Extract the [X, Y] coordinate from the center of the cell holding the provided text.  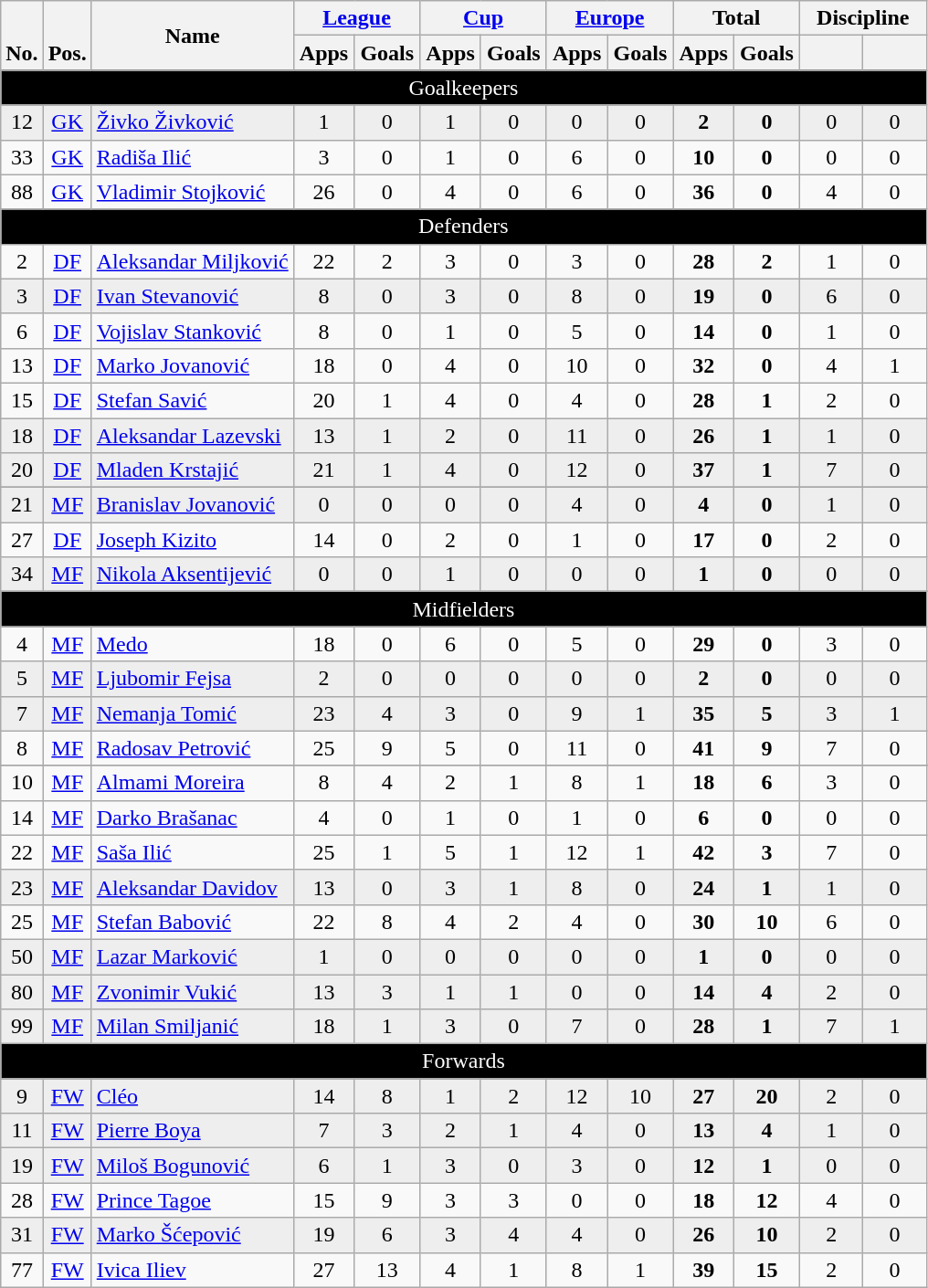
Ivica Iliev [192, 1270]
30 [703, 922]
99 [22, 1027]
Pierre Boya [192, 1131]
Mladen Krstajić [192, 470]
Vladimir Stojković [192, 192]
Joseph Kizito [192, 540]
Radiša Ilić [192, 157]
Marko Šćepović [192, 1235]
Cléo [192, 1096]
41 [703, 748]
Radosav Petrović [192, 748]
Aleksandar Davidov [192, 887]
No. [22, 36]
36 [703, 192]
80 [22, 991]
Total [736, 18]
34 [22, 575]
24 [703, 887]
Aleksandar Lazevski [192, 436]
42 [703, 852]
Aleksandar Miljković [192, 261]
35 [703, 713]
Forwards [464, 1061]
Lazar Marković [192, 956]
Nemanja Tomić [192, 713]
Miloš Bogunović [192, 1166]
Marko Jovanović [192, 365]
31 [22, 1235]
Živko Živković [192, 122]
Zvonimir Vukić [192, 991]
77 [22, 1270]
Almami Moreira [192, 783]
Ivan Stevanović [192, 296]
33 [22, 157]
Branislav Jovanović [192, 505]
Vojislav Stanković [192, 331]
Nikola Aksentijević [192, 575]
Midfielders [464, 609]
Darko Brašanac [192, 818]
Name [192, 36]
Europe [610, 18]
Milan Smiljanić [192, 1027]
Pos. [68, 36]
88 [22, 192]
37 [703, 470]
Medo [192, 644]
Discipline [862, 18]
League [356, 18]
17 [703, 540]
39 [703, 1270]
Stefan Babović [192, 922]
29 [703, 644]
Defenders [464, 227]
32 [703, 365]
Cup [484, 18]
Stefan Savić [192, 400]
Prince Tagoe [192, 1200]
Ljubomir Fejsa [192, 679]
Goalkeepers [464, 88]
50 [22, 956]
Saša Ilić [192, 852]
